Detect which cell encompasses the target text, then output its (X, Y) center coordinate. 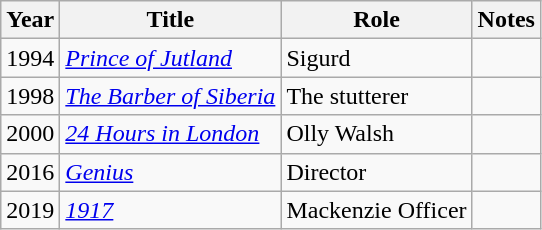
The Barber of Siberia (170, 96)
2019 (30, 210)
24 Hours in London (170, 134)
2016 (30, 172)
Role (376, 20)
1994 (30, 58)
Notes (506, 20)
Title (170, 20)
Director (376, 172)
Sigurd (376, 58)
Year (30, 20)
Olly Walsh (376, 134)
Mackenzie Officer (376, 210)
1917 (170, 210)
Genius (170, 172)
Prince of Jutland (170, 58)
The stutterer (376, 96)
2000 (30, 134)
1998 (30, 96)
